Identify which cell holds the provided text, then report its (x, y) central coordinate. 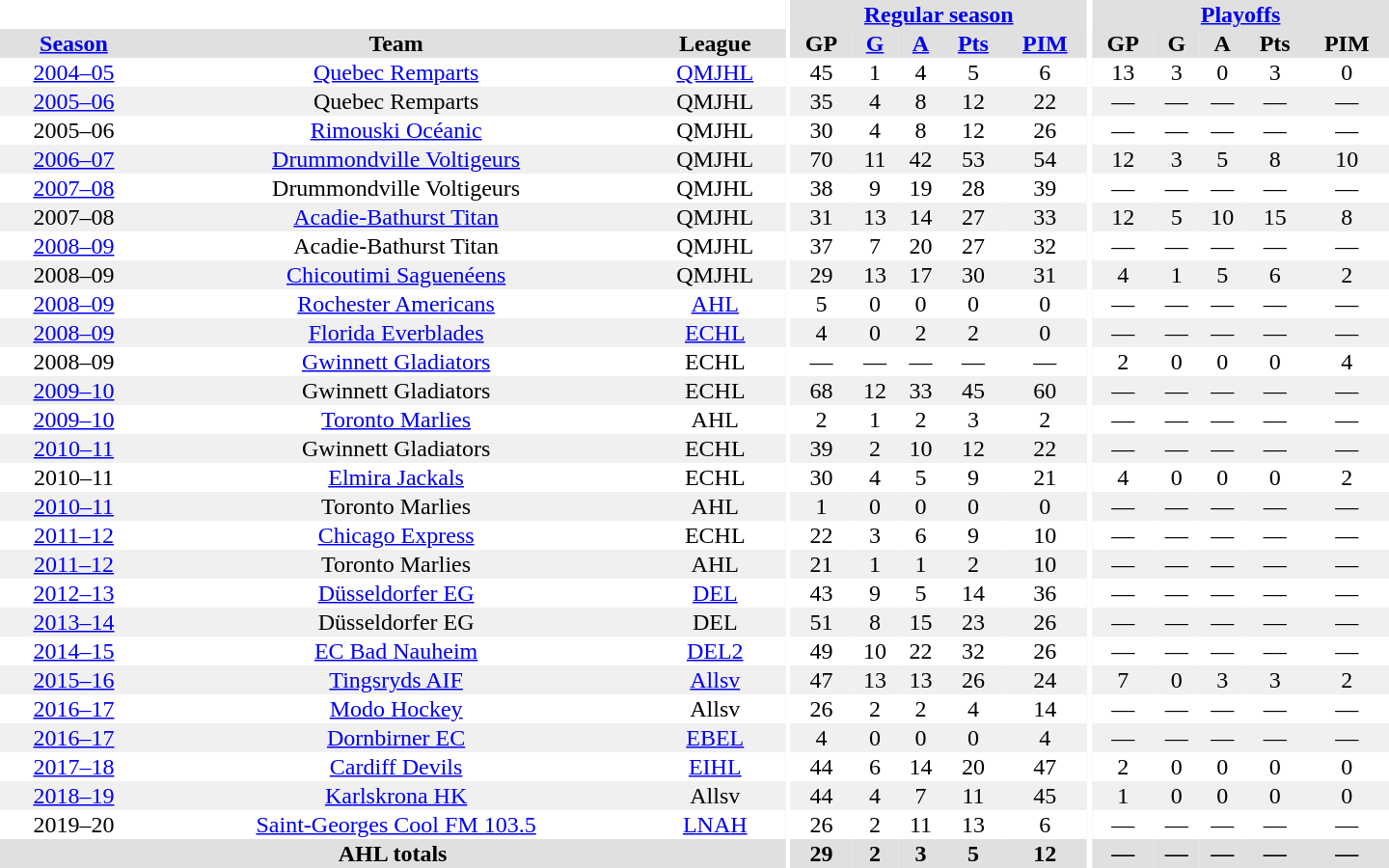
Rimouski Océanic (395, 130)
2004–05 (73, 72)
Florida Everblades (395, 333)
Tingsryds AIF (395, 680)
Team (395, 43)
43 (821, 593)
Regular season (939, 14)
EBEL (715, 738)
37 (821, 246)
LNAH (715, 825)
60 (1046, 391)
2014–15 (73, 651)
Chicago Express (395, 535)
AHL totals (393, 854)
68 (821, 391)
DEL2 (715, 651)
Cardiff Devils (395, 767)
2012–13 (73, 593)
19 (920, 188)
35 (821, 101)
Modo Hockey (395, 709)
Season (73, 43)
2013–14 (73, 622)
EIHL (715, 767)
70 (821, 159)
2018–19 (73, 796)
League (715, 43)
Karlskrona HK (395, 796)
Chicoutimi Saguenéens (395, 275)
53 (973, 159)
Dornbirner EC (395, 738)
2015–16 (73, 680)
2017–18 (73, 767)
2019–20 (73, 825)
Rochester Americans (395, 304)
42 (920, 159)
2006–07 (73, 159)
51 (821, 622)
Saint-Georges Cool FM 103.5 (395, 825)
38 (821, 188)
17 (920, 275)
Playoffs (1240, 14)
Elmira Jackals (395, 477)
24 (1046, 680)
28 (973, 188)
23 (973, 622)
54 (1046, 159)
EC Bad Nauheim (395, 651)
36 (1046, 593)
49 (821, 651)
